Detect which cell encompasses the target text, then output its (X, Y) center coordinate. 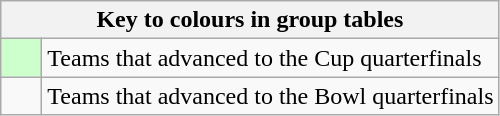
Teams that advanced to the Cup quarterfinals (270, 58)
Key to colours in group tables (250, 20)
Teams that advanced to the Bowl quarterfinals (270, 96)
